Scan for the cell matching the given text and deliver its (x, y) coordinate at center. 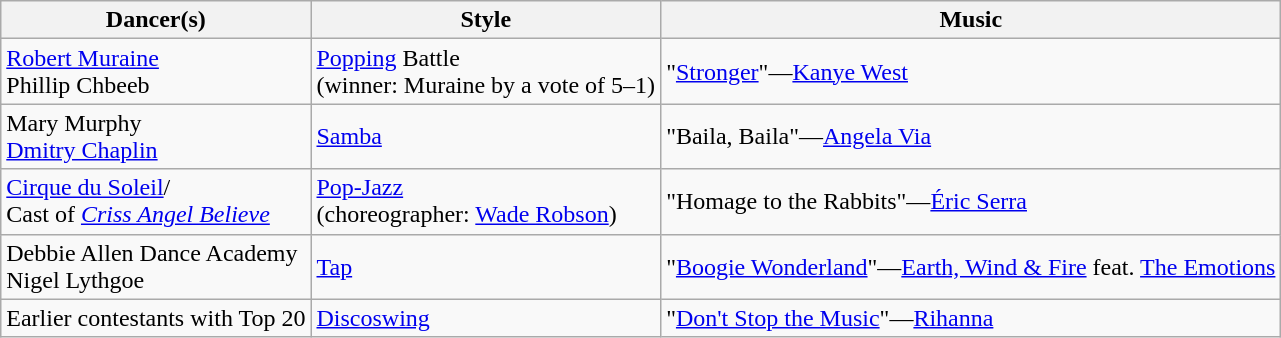
Robert MurainePhillip Chbeeb (156, 72)
Earlier contestants with Top 20 (156, 318)
"Stronger"—Kanye West (971, 72)
Debbie Allen Dance AcademyNigel Lythgoe (156, 266)
"Boogie Wonderland"—Earth, Wind & Fire feat. The Emotions (971, 266)
Style (486, 20)
"Don't Stop the Music"—Rihanna (971, 318)
"Homage to the Rabbits"—Éric Serra (971, 202)
Music (971, 20)
Pop-Jazz(choreographer: Wade Robson) (486, 202)
Popping Battle(winner: Muraine by a vote of 5–1) (486, 72)
Dancer(s) (156, 20)
Tap (486, 266)
Samba (486, 136)
"Baila, Baila"—Angela Via (971, 136)
Discoswing (486, 318)
Cirque du Soleil/Cast of Criss Angel Believe (156, 202)
Mary MurphyDmitry Chaplin (156, 136)
